Provide the (x, y) coordinate of the cell's center where the given text is located.  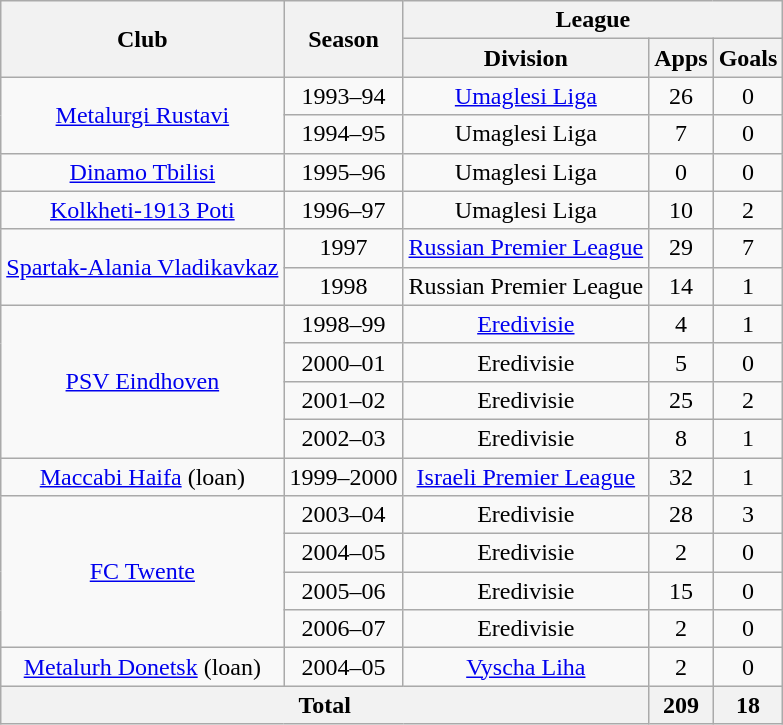
28 (681, 515)
26 (681, 96)
2005–06 (344, 591)
2001–02 (344, 400)
Division (526, 58)
1995–96 (344, 172)
1998 (344, 286)
2003–04 (344, 515)
League (593, 20)
Metalurgi Rustavi (142, 115)
3 (748, 515)
1993–94 (344, 96)
Total (325, 705)
4 (681, 324)
Israeli Premier League (526, 477)
209 (681, 705)
Goals (748, 58)
PSV Eindhoven (142, 381)
2000–01 (344, 362)
Spartak-Alania Vladikavkaz (142, 267)
14 (681, 286)
Club (142, 39)
15 (681, 591)
18 (748, 705)
2002–03 (344, 438)
1994–95 (344, 134)
8 (681, 438)
1998–99 (344, 324)
Kolkheti-1913 Poti (142, 210)
29 (681, 248)
1999–2000 (344, 477)
10 (681, 210)
Maccabi Haifa (loan) (142, 477)
1997 (344, 248)
FC Twente (142, 572)
Vyscha Liha (526, 667)
Apps (681, 58)
25 (681, 400)
Dinamo Tbilisi (142, 172)
Season (344, 39)
2006–07 (344, 629)
32 (681, 477)
1996–97 (344, 210)
5 (681, 362)
Metalurh Donetsk (loan) (142, 667)
